Scan for the cell matching the given text and deliver its [X, Y] coordinate at center. 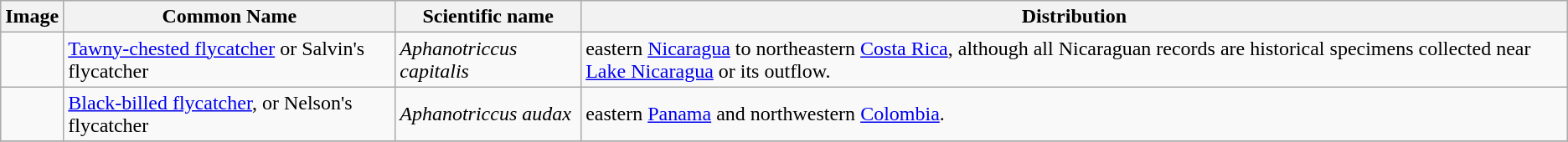
Aphanotriccus capitalis [488, 60]
Black-billed flycatcher, or Nelson's flycatcher [230, 114]
Aphanotriccus audax [488, 114]
Image [32, 17]
eastern Nicaragua to northeastern Costa Rica, although all Nicaraguan records are historical specimens collected near Lake Nicaragua or its outflow. [1075, 60]
Tawny-chested flycatcher or Salvin's flycatcher [230, 60]
Distribution [1075, 17]
eastern Panama and northwestern Colombia. [1075, 114]
Scientific name [488, 17]
Common Name [230, 17]
